Search for the cell housing the specified text and yield its [x, y] center coordinate. 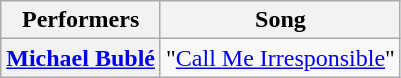
Song [280, 20]
Performers [81, 20]
"Call Me Irresponsible" [280, 58]
Michael Bublé [81, 58]
